Return the (X, Y) coordinate for the center point of the cell that contains the specified text.  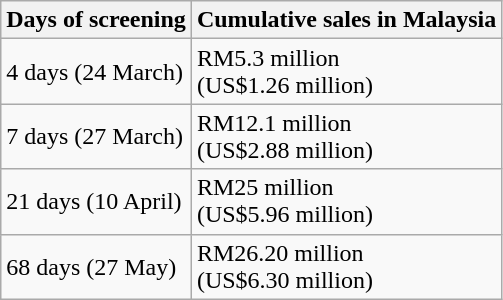
RM12.1 million(US$2.88 million) (346, 136)
RM25 million(US$5.96 million) (346, 202)
Cumulative sales in Malaysia (346, 20)
7 days (27 March) (96, 136)
21 days (10 April) (96, 202)
68 days (27 May) (96, 266)
Days of screening (96, 20)
RM26.20 million(US$6.30 million) (346, 266)
4 days (24 March) (96, 72)
RM5.3 million(US$1.26 million) (346, 72)
